Return the (X, Y) coordinate for the center point of the cell that contains the specified text.  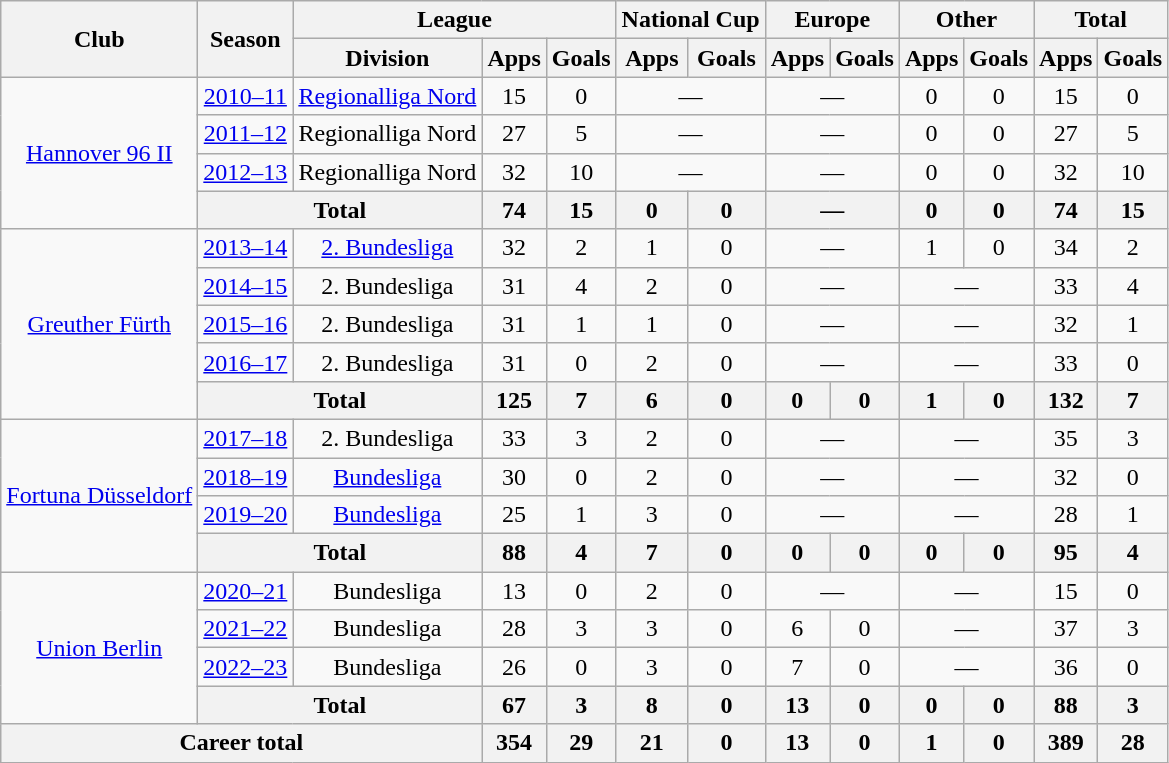
2012–13 (246, 172)
2020–21 (246, 591)
37 (1066, 629)
2018–19 (246, 477)
2010–11 (246, 96)
Union Berlin (100, 648)
29 (581, 743)
132 (1066, 400)
125 (514, 400)
Europe (832, 20)
Club (100, 39)
2021–22 (246, 629)
2011–12 (246, 134)
2016–17 (246, 362)
25 (514, 515)
Career total (242, 743)
Greuther Fürth (100, 324)
2014–15 (246, 286)
2019–20 (246, 515)
26 (514, 667)
2017–18 (246, 438)
Other (966, 20)
Season (246, 39)
30 (514, 477)
Fortuna Düsseldorf (100, 495)
35 (1066, 438)
2013–14 (246, 248)
95 (1066, 553)
67 (514, 705)
389 (1066, 743)
Hannover 96 II (100, 153)
8 (652, 705)
36 (1066, 667)
2015–16 (246, 324)
34 (1066, 248)
National Cup (690, 20)
354 (514, 743)
2022–23 (246, 667)
21 (652, 743)
Division (388, 58)
League (454, 20)
